Capture the cell that displays the provided text and extract its [X, Y] central coordinate. 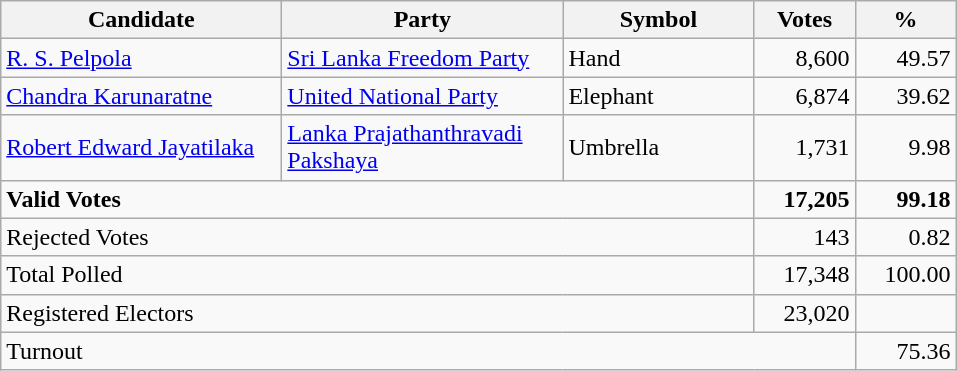
Candidate [142, 20]
Registered Electors [378, 313]
Lanka Prajathanthravadi Pakshaya [422, 148]
23,020 [804, 313]
Party [422, 20]
75.36 [906, 351]
R. S. Pelpola [142, 58]
39.62 [906, 96]
8,600 [804, 58]
% [906, 20]
Hand [658, 58]
100.00 [906, 275]
6,874 [804, 96]
1,731 [804, 148]
Total Polled [378, 275]
0.82 [906, 237]
9.98 [906, 148]
Robert Edward Jayatilaka [142, 148]
Rejected Votes [378, 237]
Elephant [658, 96]
Valid Votes [378, 199]
Chandra Karunaratne [142, 96]
Sri Lanka Freedom Party [422, 58]
Votes [804, 20]
49.57 [906, 58]
United National Party [422, 96]
17,348 [804, 275]
Umbrella [658, 148]
17,205 [804, 199]
Turnout [428, 351]
143 [804, 237]
99.18 [906, 199]
Symbol [658, 20]
